Capture the cell that displays the provided text and extract its (X, Y) central coordinate. 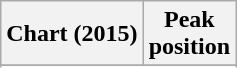
Chart (2015) (72, 34)
Peakposition (189, 34)
